From the cell containing the given text, extract its center point as [x, y] coordinate. 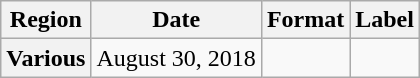
Region [46, 20]
August 30, 2018 [176, 58]
Various [46, 58]
Label [385, 20]
Date [176, 20]
Format [305, 20]
